Return the [X, Y] coordinate for the center point of the cell that contains the specified text.  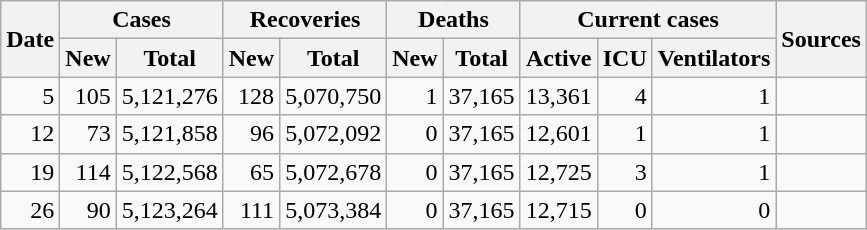
111 [251, 210]
5 [30, 96]
5,123,264 [170, 210]
Cases [142, 20]
73 [88, 134]
105 [88, 96]
19 [30, 172]
5,121,276 [170, 96]
ICU [624, 58]
65 [251, 172]
12,715 [558, 210]
5,122,568 [170, 172]
Current cases [648, 20]
26 [30, 210]
12,601 [558, 134]
12,725 [558, 172]
5,073,384 [334, 210]
128 [251, 96]
Sources [822, 39]
Deaths [454, 20]
3 [624, 172]
5,072,092 [334, 134]
114 [88, 172]
96 [251, 134]
90 [88, 210]
Active [558, 58]
Recoveries [304, 20]
Date [30, 39]
13,361 [558, 96]
Ventilators [714, 58]
5,072,678 [334, 172]
4 [624, 96]
12 [30, 134]
5,121,858 [170, 134]
5,070,750 [334, 96]
